Find where the given text appears and provide that cell's center as (X, Y) coordinate. 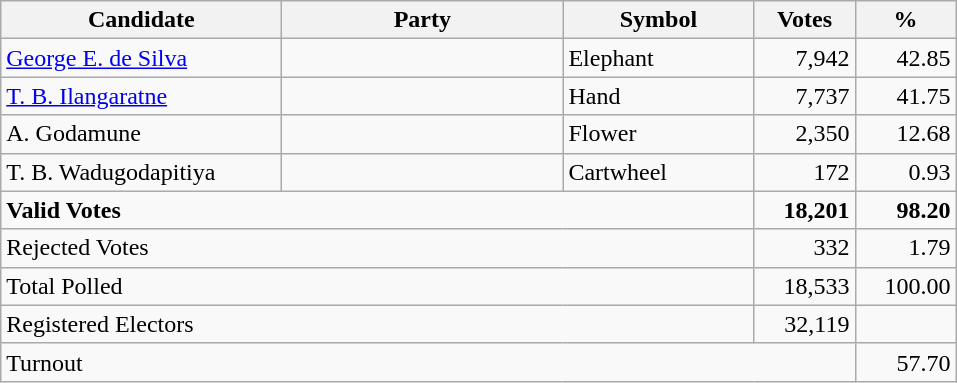
Hand (658, 96)
7,737 (804, 96)
Cartwheel (658, 172)
172 (804, 172)
7,942 (804, 58)
Rejected Votes (378, 248)
98.20 (906, 210)
Elephant (658, 58)
41.75 (906, 96)
32,119 (804, 324)
Votes (804, 20)
Candidate (142, 20)
George E. de Silva (142, 58)
2,350 (804, 134)
Symbol (658, 20)
18,533 (804, 286)
100.00 (906, 286)
Turnout (428, 362)
0.93 (906, 172)
57.70 (906, 362)
12.68 (906, 134)
Total Polled (378, 286)
Party (422, 20)
1.79 (906, 248)
A. Godamune (142, 134)
% (906, 20)
Flower (658, 134)
42.85 (906, 58)
T. B. Wadugodapitiya (142, 172)
18,201 (804, 210)
332 (804, 248)
Registered Electors (378, 324)
T. B. Ilangaratne (142, 96)
Valid Votes (378, 210)
